Determine the (x, y) coordinate at the center of the cell enclosing the given text.  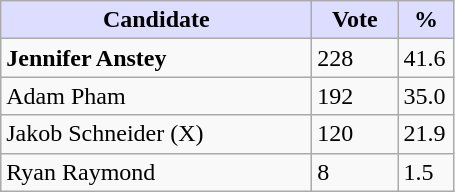
120 (355, 134)
Vote (355, 20)
192 (355, 96)
8 (355, 172)
21.9 (426, 134)
41.6 (426, 58)
% (426, 20)
Ryan Raymond (156, 172)
Jennifer Anstey (156, 58)
Adam Pham (156, 96)
35.0 (426, 96)
228 (355, 58)
Candidate (156, 20)
1.5 (426, 172)
Jakob Schneider (X) (156, 134)
